Search for the cell housing the specified text and yield its [X, Y] center coordinate. 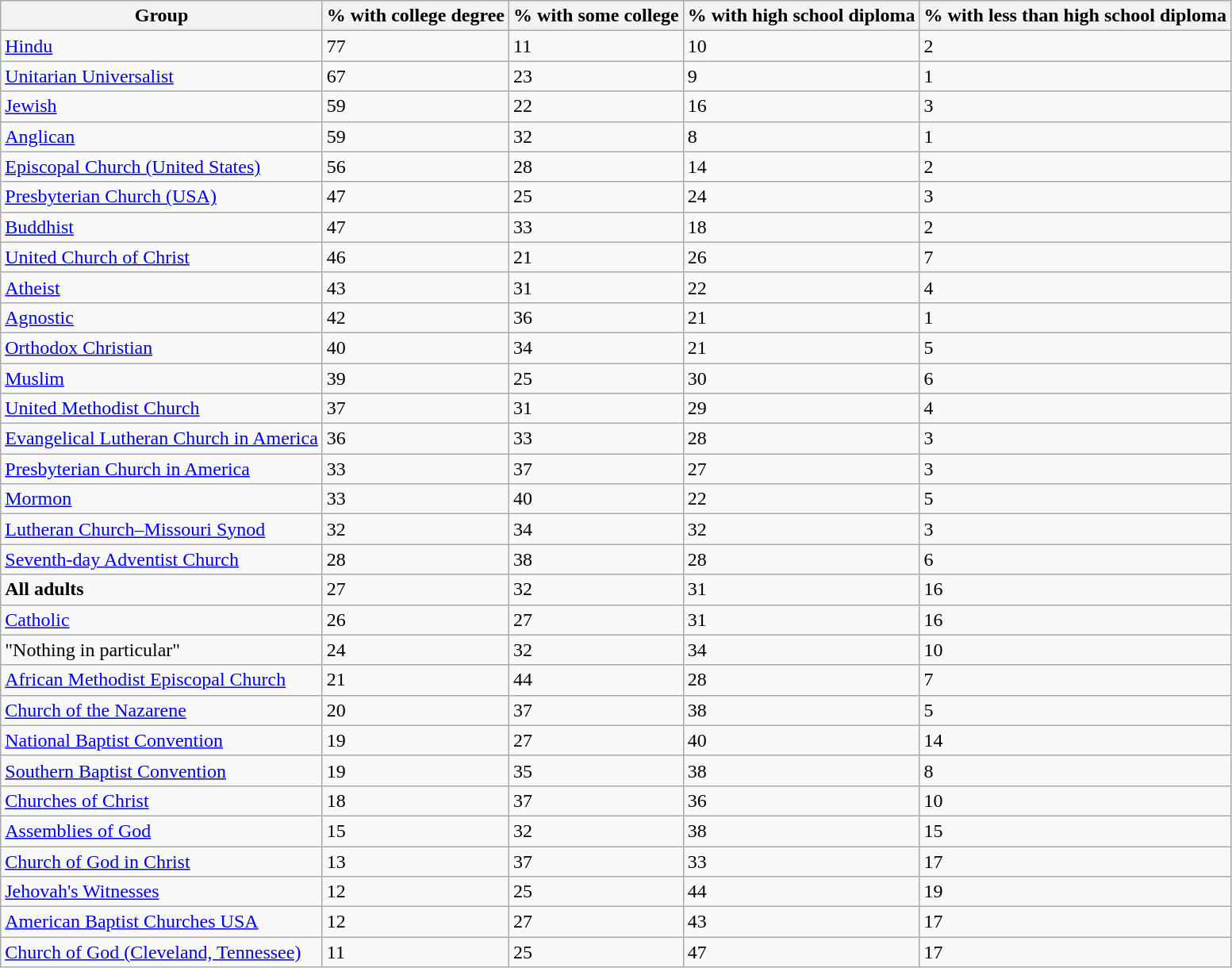
Church of God in Christ [162, 861]
Episcopal Church (United States) [162, 167]
20 [416, 710]
Presbyterian Church (USA) [162, 197]
Jehovah's Witnesses [162, 892]
Catholic [162, 620]
Lutheran Church–Missouri Synod [162, 529]
56 [416, 167]
46 [416, 257]
Evangelical Lutheran Church in America [162, 439]
30 [801, 378]
African Methodist Episcopal Church [162, 680]
9 [801, 76]
Churches of Christ [162, 801]
% with college degree [416, 16]
Hindu [162, 46]
Orthodox Christian [162, 348]
% with less than high school diploma [1075, 16]
% with high school diploma [801, 16]
Seventh-day Adventist Church [162, 559]
Agnostic [162, 317]
National Baptist Convention [162, 740]
Anglican [162, 136]
13 [416, 861]
Church of God (Cleveland, Tennessee) [162, 952]
Mormon [162, 499]
Unitarian Universalist [162, 76]
United Church of Christ [162, 257]
Group [162, 16]
Muslim [162, 378]
23 [597, 76]
% with some college [597, 16]
Assemblies of God [162, 831]
Jewish [162, 106]
Presbyterian Church in America [162, 469]
Buddhist [162, 227]
39 [416, 378]
67 [416, 76]
"Nothing in particular" [162, 650]
American Baptist Churches USA [162, 922]
35 [597, 770]
Atheist [162, 287]
29 [801, 409]
42 [416, 317]
United Methodist Church [162, 409]
77 [416, 46]
Church of the Nazarene [162, 710]
Southern Baptist Convention [162, 770]
All adults [162, 590]
